Provide the (X, Y) coordinate of the cell's center where the given text is located.  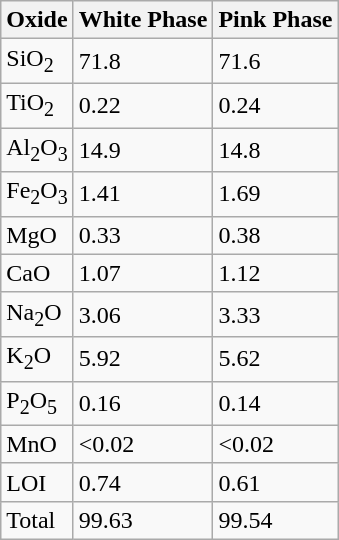
Total (37, 520)
99.54 (276, 520)
1.07 (143, 273)
71.8 (143, 61)
5.92 (143, 359)
71.6 (276, 61)
99.63 (143, 520)
0.74 (143, 482)
1.41 (143, 194)
3.33 (276, 314)
TiO2 (37, 105)
LOI (37, 482)
0.14 (276, 403)
1.69 (276, 194)
White Phase (143, 20)
0.33 (143, 235)
Fe2O3 (37, 194)
0.24 (276, 105)
5.62 (276, 359)
0.61 (276, 482)
CaO (37, 273)
Pink Phase (276, 20)
0.16 (143, 403)
K2O (37, 359)
1.12 (276, 273)
Oxide (37, 20)
MgO (37, 235)
0.38 (276, 235)
Al2O3 (37, 150)
0.22 (143, 105)
P2O5 (37, 403)
SiO2 (37, 61)
MnO (37, 444)
14.9 (143, 150)
3.06 (143, 314)
14.8 (276, 150)
Na2O (37, 314)
